For the text-containing cell, return its midpoint in [X, Y] coordinate format. 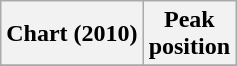
Peakposition [189, 34]
Chart (2010) [72, 34]
